Determine the [x, y] coordinate at the center of the cell enclosing the given text.  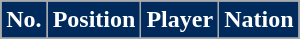
No. [24, 20]
Player [180, 20]
Nation [259, 20]
Position [94, 20]
